Locate the cell with the specified text and output its (x, y) center coordinate. 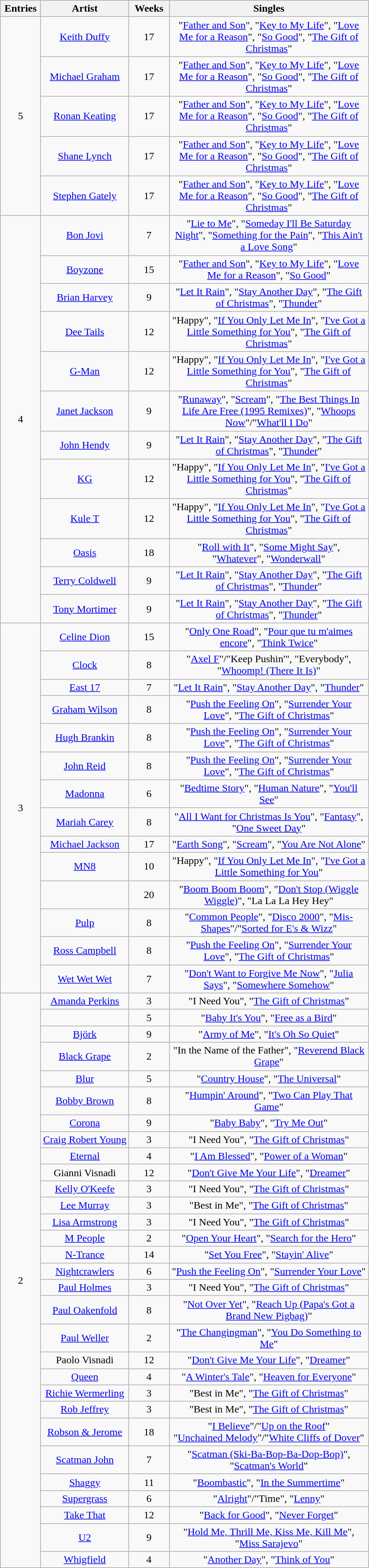
Queen (85, 1377)
"Baby It's You", "Free as a Bird" (269, 1018)
"Lie to Me", "Someday I'll Be Saturday Night", "Something for the Pain", "This Ain't a Love Song" (269, 235)
Hugh Brankin (85, 738)
"Another Day", "Think of You" (269, 1560)
KG (85, 479)
Celine Dion (85, 637)
East 17 (85, 687)
Craig Robert Young (85, 1139)
Oasis (85, 553)
"In the Name of the Father", "Reverend Black Grape" (269, 1057)
John Hendy (85, 445)
"Scatman (Ski-Ba-Bop-Ba-Dop-Bop)", "Scatman's World" (269, 1460)
Artist (85, 9)
Björk (85, 1034)
"Not Over Yet", "Reach Up (Papa's Got a Brand New Pigbag)" (269, 1310)
Whigfield (85, 1560)
"Hold Me, Thrill Me, Kiss Me, Kill Me", "Miss Sarajevo" (269, 1537)
"A Winter's Tale", "Heaven for Everyone" (269, 1377)
Bon Jovi (85, 235)
"Baby Baby", "Try Me Out" (269, 1123)
Scatman John (85, 1460)
Richie Wermerling (85, 1393)
Shaggy (85, 1482)
"Earth Song", "Scream", "You Are Not Alone" (269, 844)
Wet Wet Wet (85, 979)
Eternal (85, 1156)
Terry Coldwell (85, 581)
"Humpin' Around", "Two Can Play That Game" (269, 1101)
"Boom Boom Boom", "Don't Stop (Wiggle Wiggle)", "La La La Hey Hey" (269, 894)
"Open Your Heart", "Search for the Hero" (269, 1238)
"Boombastic", "In the Summertime" (269, 1482)
M People (85, 1238)
Paolo Visnadi (85, 1360)
Entries (21, 9)
Kule T (85, 519)
"Set You Free", "Stayin' Alive" (269, 1255)
N-Trance (85, 1255)
Keith Duffy (85, 37)
Paul Holmes (85, 1288)
Ronan Keating (85, 116)
Paul Weller (85, 1338)
Michael Graham (85, 76)
Amanda Perkins (85, 1001)
"Push the Feeling On", "Surrender Your Love" (269, 1271)
Black Grape (85, 1057)
"Roll with It", "Some Might Say", "Whatever", "Wonderwall" (269, 553)
"Country House", "The Universal" (269, 1079)
Janet Jackson (85, 411)
Robson & Jerome (85, 1432)
Tony Mortimer (85, 609)
Clock (85, 665)
Supergrass (85, 1498)
Boyzone (85, 270)
U2 (85, 1537)
Nightcrawlers (85, 1271)
"Common People", "Disco 2000", "Mis-Shapes"/"Sorted for E's & Wizz" (269, 923)
"Don't Want to Forgive Me Now", "Julia Says", "Somewhere Somehow" (269, 979)
"Let It Rain", "Stay Another Day", "Thunder" (269, 687)
Shane Lynch (85, 156)
Weeks (149, 9)
"Only One Road", "Pour que tu m'aimes encore", "Think Twice" (269, 637)
Brian Harvey (85, 297)
Corona (85, 1123)
Gianni Visnadi (85, 1172)
Dee Tails (85, 331)
11 (149, 1482)
10 (149, 867)
Kelly O'Keefe (85, 1189)
14 (149, 1255)
MN8 (85, 867)
Pulp (85, 923)
Lee Murray (85, 1205)
"Axel F"/"Keep Pushin'", "Everybody", "Whoomp! (There It Is)" (269, 665)
"Army of Me", "It's Oh So Quiet" (269, 1034)
20 (149, 894)
"The Changingman", "You Do Something to Me" (269, 1338)
"Bedtime Story", "Human Nature", "You'll See" (269, 794)
Ross Campbell (85, 951)
"Alright"/"Time", "Lenny" (269, 1498)
"I Believe"/"Up on the Roof""Unchained Melody"/"White Cliffs of Dover" (269, 1432)
Paul Oakenfold (85, 1310)
Madonna (85, 794)
Rob Jeffrey (85, 1409)
G-Man (85, 371)
Singles (269, 9)
Lisa Armstrong (85, 1222)
"Happy", "If You Only Let Me In", "I've Got a Little Something for You" (269, 867)
"I Am Blessed", "Power of a Woman" (269, 1156)
Stephen Gately (85, 196)
"All I Want for Christmas Is You", "Fantasy", "One Sweet Day" (269, 822)
"Runaway", "Scream", "The Best Things In Life Are Free (1995 Remixes)", "Whoops Now"/"What'll I Do" (269, 411)
John Reid (85, 765)
Graham Wilson (85, 709)
Blur (85, 1079)
Take That (85, 1515)
"Father and Son", "Key to My Life", "Love Me for a Reason", "So Good" (269, 270)
Michael Jackson (85, 844)
Mariah Carey (85, 822)
"Back for Good", "Never Forget" (269, 1515)
Bobby Brown (85, 1101)
